Return (x, y) of the center of cell containing provided text 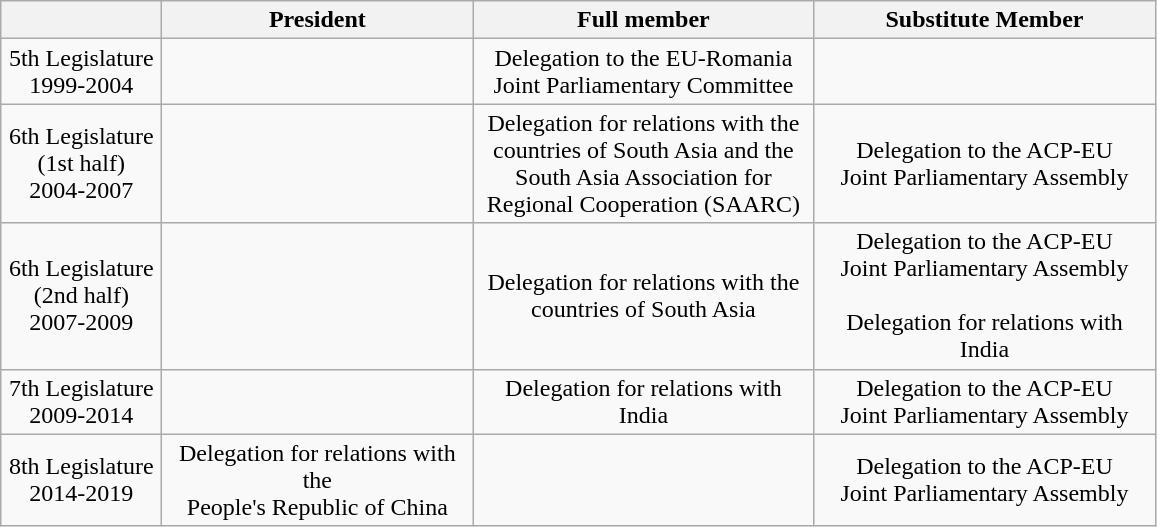
Delegation for relations with the countries of South Asia (644, 296)
6th Legislature (2nd half) 2007-2009 (82, 296)
President (318, 20)
Delegation to the EU-Romania Joint Parliamentary Committee (644, 72)
Delegation to the ACP-EU Joint Parliamentary Assembly Delegation for relations with India (984, 296)
5th Legislature 1999-2004 (82, 72)
Delegation for relations with India (644, 402)
Delegation for relations with the countries of South Asia and the South Asia Association for Regional Cooperation (SAARC) (644, 164)
Full member (644, 20)
Delegation for relations with the People's Republic of China (318, 480)
8th Legislature 2014-2019 (82, 480)
7th Legislature 2009-2014 (82, 402)
Substitute Member (984, 20)
6th Legislature (1st half) 2004-2007 (82, 164)
